Return [X, Y] of the center of cell containing provided text 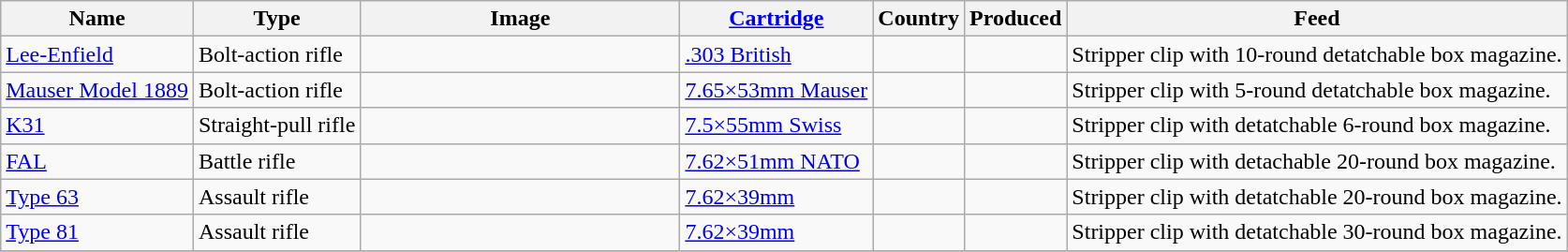
Stripper clip with detachable 20-round box magazine. [1317, 161]
7.65×53mm Mauser [777, 90]
Feed [1317, 19]
FAL [97, 161]
Battle rifle [276, 161]
Country [919, 19]
Lee-Enfield [97, 54]
Type 81 [97, 232]
Straight-pull rifle [276, 126]
Image [521, 19]
Produced [1015, 19]
K31 [97, 126]
Stripper clip with 10-round detatchable box magazine. [1317, 54]
Stripper clip with 5-round detatchable box magazine. [1317, 90]
Stripper clip with detatchable 20-round box magazine. [1317, 197]
7.5×55mm Swiss [777, 126]
Name [97, 19]
7.62×51mm NATO [777, 161]
.303 British [777, 54]
Stripper clip with detatchable 6-round box magazine. [1317, 126]
Type 63 [97, 197]
Cartridge [777, 19]
Type [276, 19]
Stripper clip with detatchable 30-round box magazine. [1317, 232]
Mauser Model 1889 [97, 90]
